From the cell containing the given text, extract its center point as (x, y) coordinate. 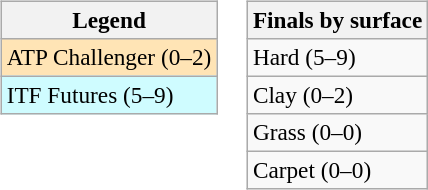
ATP Challenger (0–2) (108, 57)
ITF Futures (5–9) (108, 95)
Hard (5–9) (337, 57)
Finals by surface (337, 20)
Carpet (0–0) (337, 171)
Legend (108, 20)
Clay (0–2) (337, 95)
Grass (0–0) (337, 133)
